Return (x, y) of the center of cell containing provided text 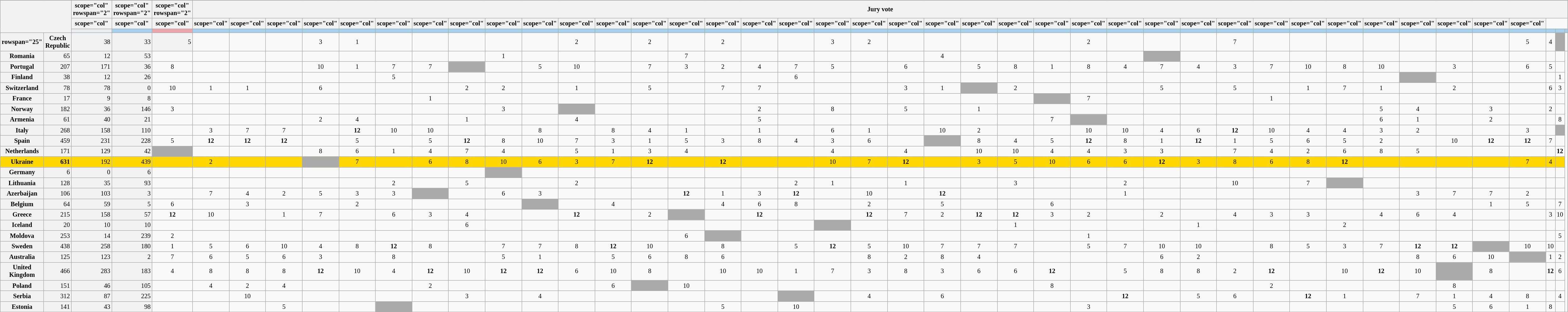
Serbia (22, 296)
182 (57, 109)
439 (132, 162)
21 (132, 120)
Poland (22, 286)
26 (132, 77)
631 (57, 162)
14 (92, 236)
17 (57, 99)
312 (57, 296)
Portugal (22, 67)
Netherlands (22, 151)
225 (132, 296)
rowspan="25" (22, 42)
61 (57, 120)
438 (57, 246)
Armenia (22, 120)
Italy (22, 130)
466 (57, 271)
Belgium (22, 204)
183 (132, 271)
43 (92, 307)
20 (57, 225)
France (22, 99)
93 (132, 183)
9 (92, 99)
105 (132, 286)
Romania (22, 56)
98 (132, 307)
40 (92, 120)
Australia (22, 257)
141 (57, 307)
Greece (22, 215)
Lithuania (22, 183)
Moldova (22, 236)
268 (57, 130)
35 (92, 183)
258 (92, 246)
192 (92, 162)
128 (57, 183)
129 (92, 151)
110 (132, 130)
57 (132, 215)
Norway (22, 109)
Sweden (22, 246)
Finland (22, 77)
125 (57, 257)
64 (57, 204)
42 (132, 151)
Iceland (22, 225)
123 (92, 257)
253 (57, 236)
Germany (22, 172)
53 (132, 56)
United Kingdom (22, 271)
33 (132, 42)
103 (92, 194)
231 (92, 141)
65 (57, 56)
Azerbaijan (22, 194)
Ukraine (22, 162)
87 (92, 296)
Jury vote (880, 9)
215 (57, 215)
459 (57, 141)
106 (57, 194)
Estonia (22, 307)
46 (92, 286)
151 (57, 286)
Spain (22, 141)
59 (92, 204)
180 (132, 246)
Czech Republic (57, 42)
239 (132, 236)
Switzerland (22, 88)
228 (132, 141)
283 (92, 271)
146 (132, 109)
207 (57, 67)
